Find where the given text appears and provide that cell's center as [x, y] coordinate. 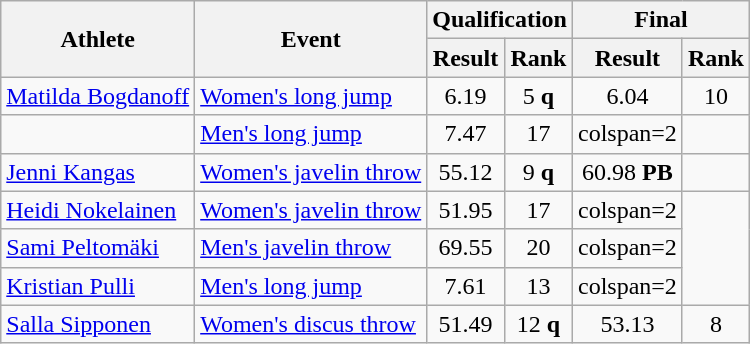
Final [660, 20]
Kristian Pulli [98, 286]
6.04 [627, 96]
Jenni Kangas [98, 172]
69.55 [466, 248]
6.19 [466, 96]
Salla Sipponen [98, 324]
7.61 [466, 286]
60.98 PB [627, 172]
20 [538, 248]
51.95 [466, 210]
Heidi Nokelainen [98, 210]
13 [538, 286]
5 q [538, 96]
10 [716, 96]
51.49 [466, 324]
55.12 [466, 172]
Women's discus throw [311, 324]
Athlete [98, 39]
8 [716, 324]
Matilda Bogdanoff [98, 96]
Sami Peltomäki [98, 248]
Qualification [500, 20]
12 q [538, 324]
Event [311, 39]
9 q [538, 172]
Women's long jump [311, 96]
53.13 [627, 324]
7.47 [466, 134]
Men's javelin throw [311, 248]
